Capture the cell that displays the provided text and extract its [X, Y] central coordinate. 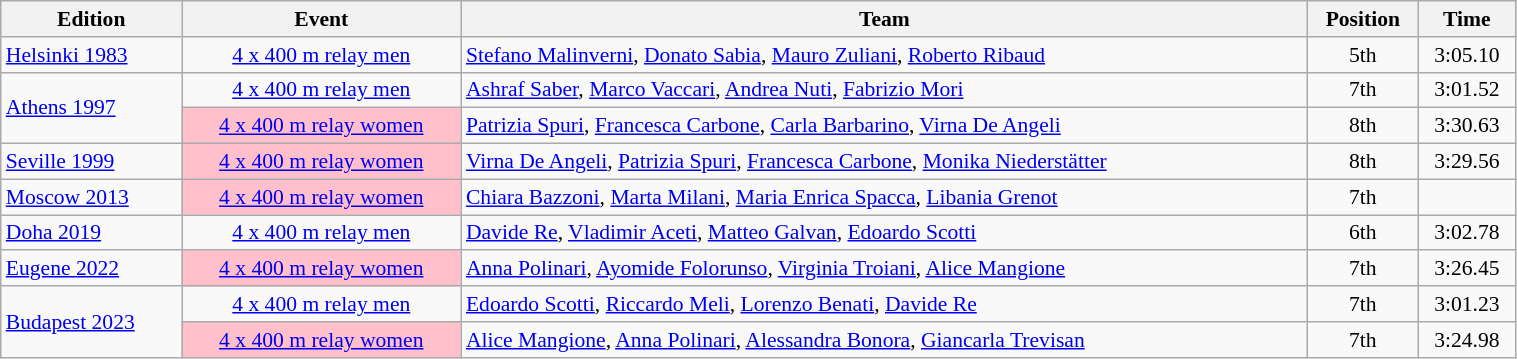
3:02.78 [1467, 233]
Moscow 2013 [92, 197]
3:30.63 [1467, 126]
Davide Re, Vladimir Aceti, Matteo Galvan, Edoardo Scotti [884, 233]
Stefano Malinverni, Donato Sabia, Mauro Zuliani, Roberto Ribaud [884, 55]
3:24.98 [1467, 340]
Alice Mangione, Anna Polinari, Alessandra Bonora, Giancarla Trevisan [884, 340]
5th [1363, 55]
Time [1467, 19]
Athens 1997 [92, 108]
Helsinki 1983 [92, 55]
Virna De Angeli, Patrizia Spuri, Francesca Carbone, Monika Niederstätter [884, 162]
6th [1363, 233]
Edition [92, 19]
Team [884, 19]
3:26.45 [1467, 269]
3:01.23 [1467, 304]
Edoardo Scotti, Riccardo Meli, Lorenzo Benati, Davide Re [884, 304]
3:05.10 [1467, 55]
Ashraf Saber, Marco Vaccari, Andrea Nuti, Fabrizio Mori [884, 90]
Chiara Bazzoni, Marta Milani, Maria Enrica Spacca, Libania Grenot [884, 197]
Event [322, 19]
Eugene 2022 [92, 269]
Budapest 2023 [92, 322]
Position [1363, 19]
3:01.52 [1467, 90]
Doha 2019 [92, 233]
Patrizia Spuri, Francesca Carbone, Carla Barbarino, Virna De Angeli [884, 126]
Anna Polinari, Ayomide Folorunso, Virginia Troiani, Alice Mangione [884, 269]
3:29.56 [1467, 162]
Seville 1999 [92, 162]
